Return the (X, Y) coordinate for the center point of the cell that contains the specified text.  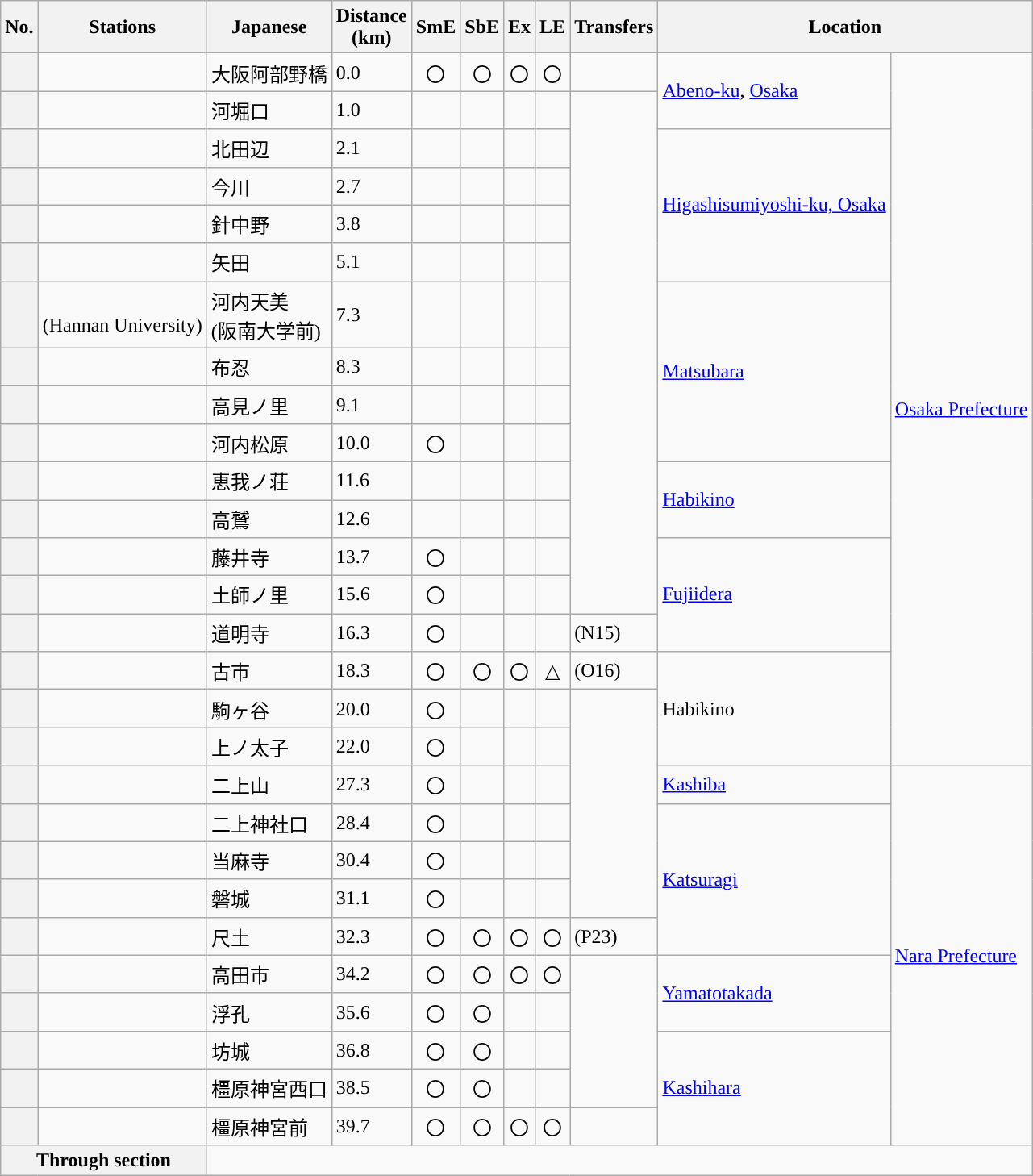
磐城 (269, 899)
高鷲 (269, 519)
Ex (519, 27)
20.0 (371, 708)
1.0 (371, 110)
高見ノ里 (269, 405)
27.3 (371, 784)
39.7 (371, 1126)
(P23) (614, 936)
9.1 (371, 405)
矢田 (269, 261)
(N15) (614, 632)
当麻寺 (269, 860)
藤井寺 (269, 557)
二上神社口 (269, 823)
尺土 (269, 936)
30.4 (371, 860)
Osaka Prefecture (961, 410)
坊城 (269, 1050)
2.1 (371, 148)
2.7 (371, 186)
15.6 (371, 595)
針中野 (269, 224)
布忍 (269, 366)
31.1 (371, 899)
古市 (269, 671)
Higashisumiyoshi-ku, Osaka (774, 205)
河内松原 (269, 442)
36.8 (371, 1050)
No. (19, 27)
LE (553, 27)
Nara Prefecture (961, 955)
10.0 (371, 442)
(O16) (614, 671)
5.1 (371, 261)
32.3 (371, 936)
Fujiidera (774, 595)
橿原神宮前 (269, 1126)
道明寺 (269, 632)
Stations (123, 27)
11.6 (371, 481)
(Hannan University) (123, 315)
北田辺 (269, 148)
28.4 (371, 823)
土師ノ里 (269, 595)
SmE (435, 27)
Japanese (269, 27)
浮孔 (269, 1011)
Kashiba (774, 784)
上ノ太子 (269, 747)
18.3 (371, 671)
12.6 (371, 519)
大阪阿部野橋 (269, 73)
Katsuragi (774, 879)
38.5 (371, 1087)
3.8 (371, 224)
22.0 (371, 747)
SbE (482, 27)
8.3 (371, 366)
7.3 (371, 315)
Distance(km) (371, 27)
34.2 (371, 974)
恵我ノ荘 (269, 481)
Yamatotakada (774, 993)
高田市 (269, 974)
二上山 (269, 784)
橿原神宮西口 (269, 1087)
35.6 (371, 1011)
Kashihara (774, 1087)
Transfers (614, 27)
△ (553, 671)
駒ヶ谷 (269, 708)
0.0 (371, 73)
Location (845, 27)
河内天美(阪南大学前) (269, 315)
河堀口 (269, 110)
Through section (103, 1161)
13.7 (371, 557)
今川 (269, 186)
Abeno-ku, Osaka (774, 91)
Matsubara (774, 371)
16.3 (371, 632)
